Identify which cell holds the provided text, then report its [x, y] central coordinate. 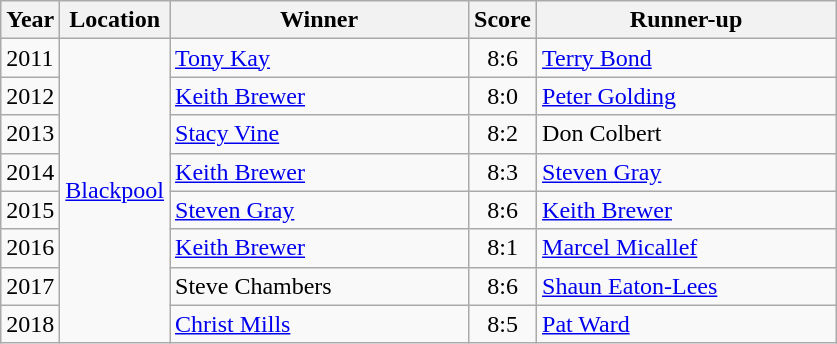
Christ Mills [320, 324]
2013 [30, 134]
Blackpool [115, 191]
Shaun Eaton-Lees [686, 286]
Location [115, 20]
2018 [30, 324]
8:2 [503, 134]
8:0 [503, 96]
8:1 [503, 248]
Don Colbert [686, 134]
Terry Bond [686, 58]
Stacy Vine [320, 134]
2011 [30, 58]
Runner-up [686, 20]
Winner [320, 20]
2014 [30, 172]
8:3 [503, 172]
2017 [30, 286]
Steve Chambers [320, 286]
Marcel Micallef [686, 248]
Year [30, 20]
2016 [30, 248]
2015 [30, 210]
Tony Kay [320, 58]
Score [503, 20]
Peter Golding [686, 96]
8:5 [503, 324]
2012 [30, 96]
Pat Ward [686, 324]
